Search for the cell housing the specified text and yield its [X, Y] center coordinate. 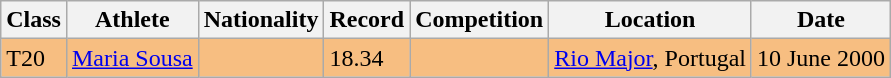
Competition [480, 20]
Date [820, 20]
10 June 2000 [820, 58]
Location [650, 20]
Class [34, 20]
Athlete [132, 20]
Maria Sousa [132, 58]
Nationality [261, 20]
T20 [34, 58]
Record [367, 20]
18.34 [367, 58]
Rio Major, Portugal [650, 58]
